Scan for the cell matching the given text and deliver its [X, Y] coordinate at center. 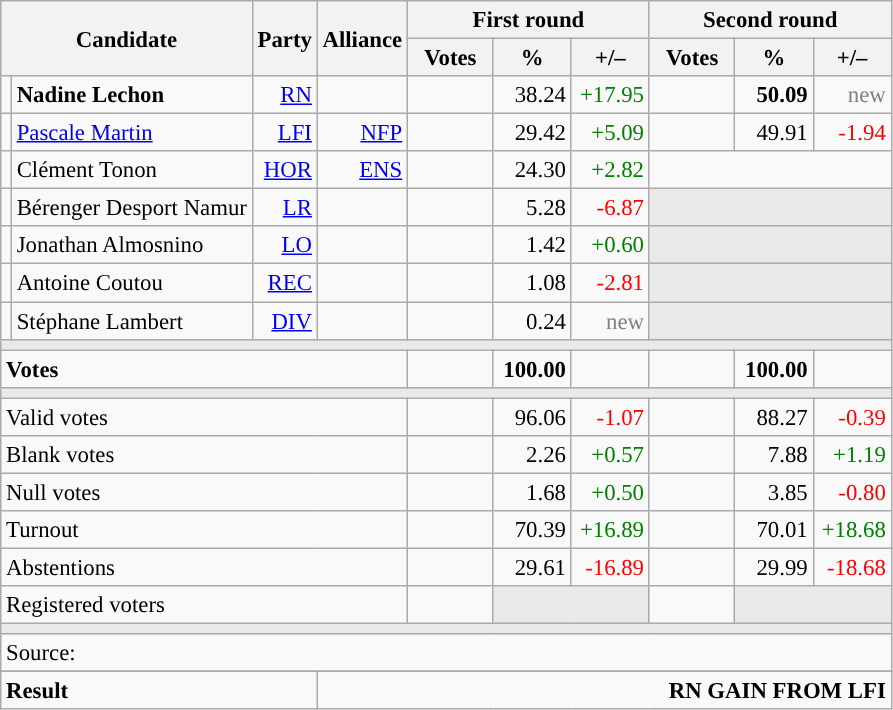
-1.07 [610, 417]
Candidate [126, 38]
0.24 [532, 321]
96.06 [532, 417]
Bérenger Desport Namur [132, 208]
+17.95 [610, 95]
49.91 [774, 133]
+0.57 [610, 455]
+16.89 [610, 530]
Result [159, 691]
Clément Tonon [132, 170]
Null votes [204, 492]
29.61 [532, 567]
Abstentions [204, 567]
ENS [362, 170]
Nadine Lechon [132, 95]
29.99 [774, 567]
REC [284, 283]
Alliance [362, 38]
+18.68 [852, 530]
Valid votes [204, 417]
+2.82 [610, 170]
-0.39 [852, 417]
Jonathan Almosnino [132, 245]
RN [284, 95]
-16.89 [610, 567]
Registered voters [204, 605]
70.39 [532, 530]
3.85 [774, 492]
Blank votes [204, 455]
First round [529, 20]
2.26 [532, 455]
LFI [284, 133]
-1.94 [852, 133]
NFP [362, 133]
Turnout [204, 530]
70.01 [774, 530]
+0.50 [610, 492]
Second round [770, 20]
1.08 [532, 283]
7.88 [774, 455]
Pascale Martin [132, 133]
5.28 [532, 208]
DIV [284, 321]
1.42 [532, 245]
LO [284, 245]
+5.09 [610, 133]
Stéphane Lambert [132, 321]
38.24 [532, 95]
RN GAIN FROM LFI [604, 691]
LR [284, 208]
Party [284, 38]
-6.87 [610, 208]
1.68 [532, 492]
-0.80 [852, 492]
Antoine Coutou [132, 283]
88.27 [774, 417]
24.30 [532, 170]
-18.68 [852, 567]
HOR [284, 170]
29.42 [532, 133]
Source: [446, 653]
+0.60 [610, 245]
+1.19 [852, 455]
50.09 [774, 95]
-2.81 [610, 283]
